Find where the given text appears and provide that cell's center as (X, Y) coordinate. 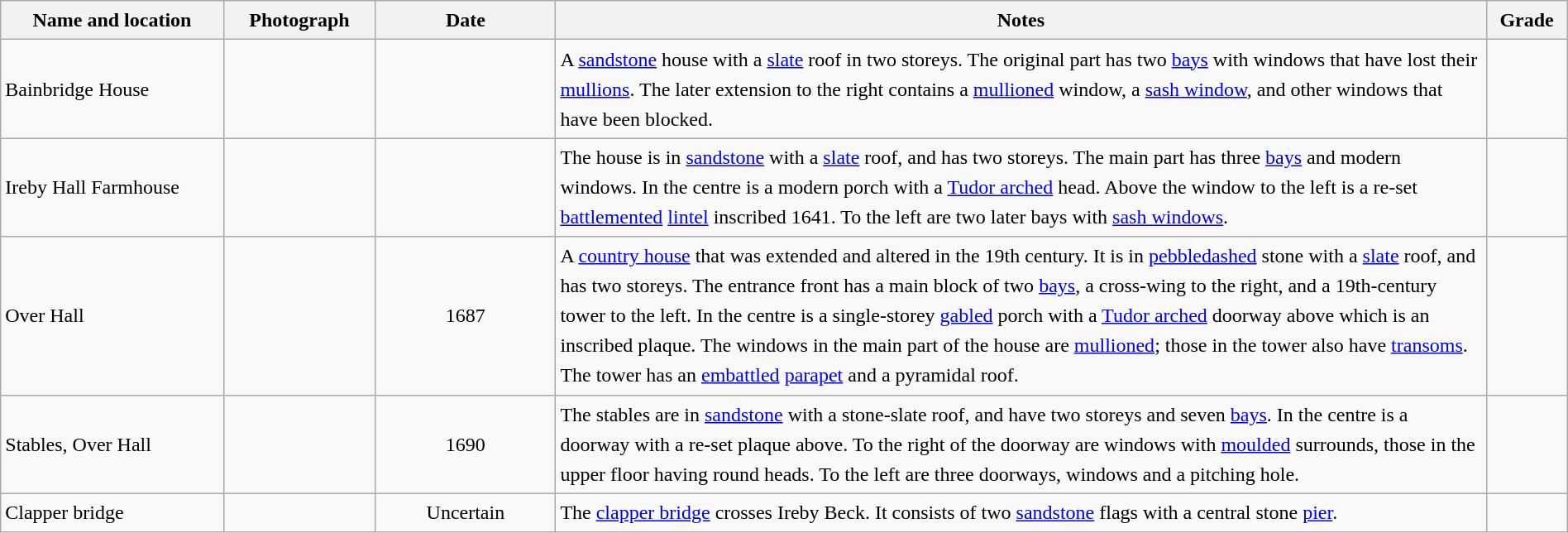
Grade (1527, 20)
Uncertain (466, 513)
1687 (466, 316)
Bainbridge House (112, 89)
Notes (1021, 20)
Photograph (299, 20)
Stables, Over Hall (112, 444)
Date (466, 20)
Over Hall (112, 316)
The clapper bridge crosses Ireby Beck. It consists of two sandstone flags with a central stone pier. (1021, 513)
Clapper bridge (112, 513)
Name and location (112, 20)
Ireby Hall Farmhouse (112, 187)
1690 (466, 444)
